Detect which cell encompasses the target text, then output its [x, y] center coordinate. 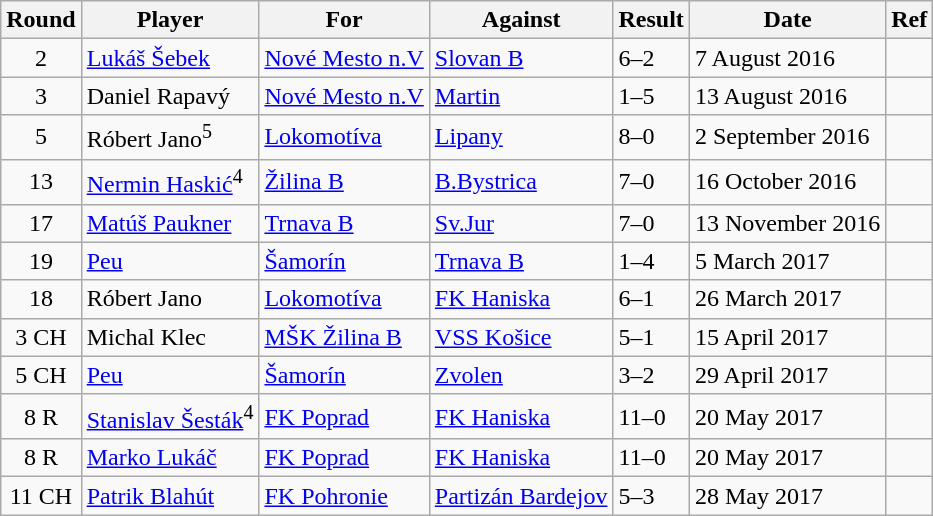
Zvolen [521, 375]
Daniel Rapavý [170, 96]
Patrik Blahút [170, 496]
16 October 2016 [787, 182]
FK Pohronie [344, 496]
MŠK Žilina B [344, 337]
Martin [521, 96]
3 CH [41, 337]
Matúš Paukner [170, 223]
6–2 [651, 58]
Sv.Jur [521, 223]
26 March 2017 [787, 299]
Date [787, 20]
28 May 2017 [787, 496]
Michal Klec [170, 337]
VSS Košice [521, 337]
17 [41, 223]
2 September 2016 [787, 138]
Róbert Jano5 [170, 138]
15 April 2017 [787, 337]
Player [170, 20]
13 [41, 182]
5 March 2017 [787, 261]
3–2 [651, 375]
Nermin Haskić4 [170, 182]
Marko Lukáč [170, 458]
Slovan B [521, 58]
B.Bystrica [521, 182]
1–5 [651, 96]
18 [41, 299]
1–4 [651, 261]
29 April 2017 [787, 375]
Žilina B [344, 182]
Against [521, 20]
19 [41, 261]
Partizán Bardejov [521, 496]
Lukáš Šebek [170, 58]
5–1 [651, 337]
Ref [910, 20]
Round [41, 20]
5 CH [41, 375]
11 CH [41, 496]
8–0 [651, 138]
13 November 2016 [787, 223]
5 [41, 138]
7 August 2016 [787, 58]
Róbert Jano [170, 299]
2 [41, 58]
For [344, 20]
6–1 [651, 299]
Result [651, 20]
5–3 [651, 496]
Lipany [521, 138]
13 August 2016 [787, 96]
3 [41, 96]
Stanislav Šesták4 [170, 416]
